For the text-containing cell, return its midpoint in [X, Y] coordinate format. 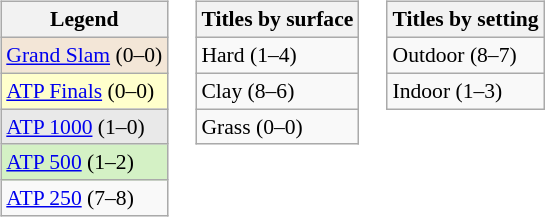
ATP Finals (0–0) [84, 91]
Grand Slam (0–0) [84, 55]
Grass (0–0) [277, 127]
ATP 500 (1–2) [84, 162]
Legend [84, 20]
Hard (1–4) [277, 55]
Clay (8–6) [277, 91]
Titles by surface [277, 20]
Indoor (1–3) [465, 91]
ATP 250 (7–8) [84, 198]
Outdoor (8–7) [465, 55]
Titles by setting [465, 20]
ATP 1000 (1–0) [84, 127]
